Output the (x, y) coordinate of the center of the cell containing the given text.  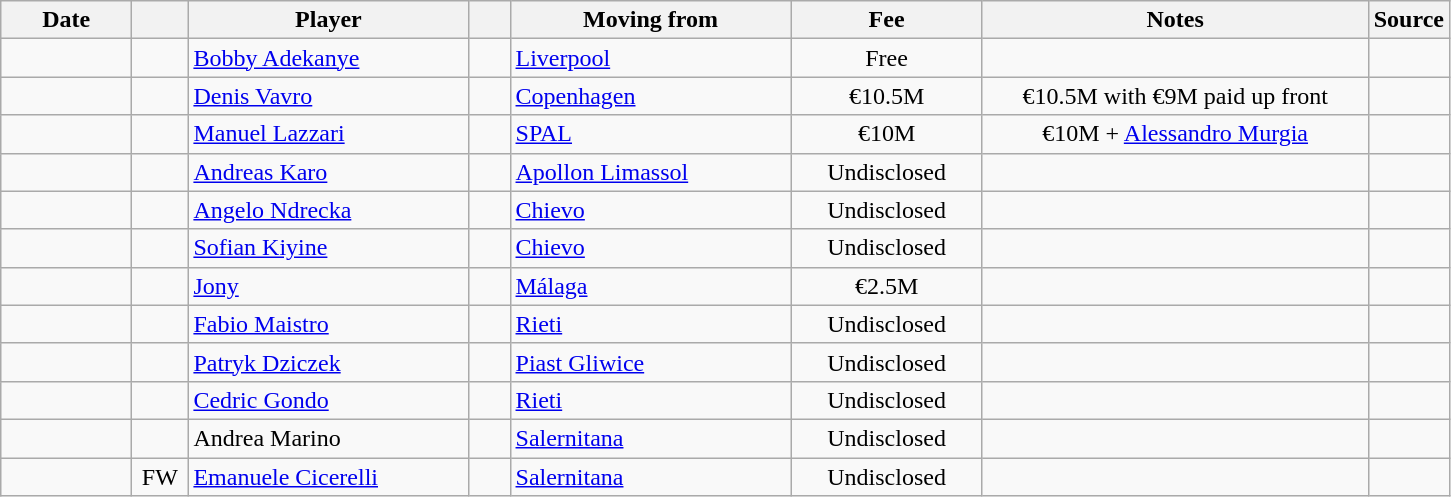
Andrea Marino (328, 438)
Moving from (650, 20)
Málaga (650, 286)
Date (66, 20)
Player (328, 20)
Liverpool (650, 58)
€10M (886, 134)
SPAL (650, 134)
Angelo Ndrecka (328, 210)
€10M + Alessandro Murgia (1175, 134)
Emanuele Cicerelli (328, 477)
Jony (328, 286)
Patryk Dziczek (328, 362)
Fee (886, 20)
Fabio Maistro (328, 324)
Notes (1175, 20)
Bobby Adekanye (328, 58)
Manuel Lazzari (328, 134)
€2.5M (886, 286)
FW (160, 477)
Copenhagen (650, 96)
€10.5M with €9M paid up front (1175, 96)
€10.5M (886, 96)
Apollon Limassol (650, 172)
Sofian Kiyine (328, 248)
Cedric Gondo (328, 400)
Source (1408, 20)
Denis Vavro (328, 96)
Andreas Karo (328, 172)
Piast Gliwice (650, 362)
Free (886, 58)
